Identify which cell holds the provided text, then report its (x, y) central coordinate. 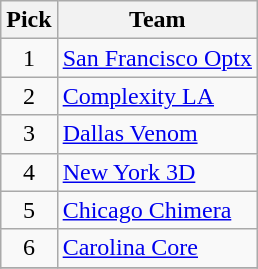
Carolina Core (157, 248)
6 (29, 248)
Chicago Chimera (157, 210)
3 (29, 134)
Complexity LA (157, 96)
New York 3D (157, 172)
4 (29, 172)
Dallas Venom (157, 134)
Team (157, 20)
1 (29, 58)
2 (29, 96)
5 (29, 210)
Pick (29, 20)
San Francisco Optx (157, 58)
